Return the [X, Y] coordinate for the center point of the cell that contains the specified text.  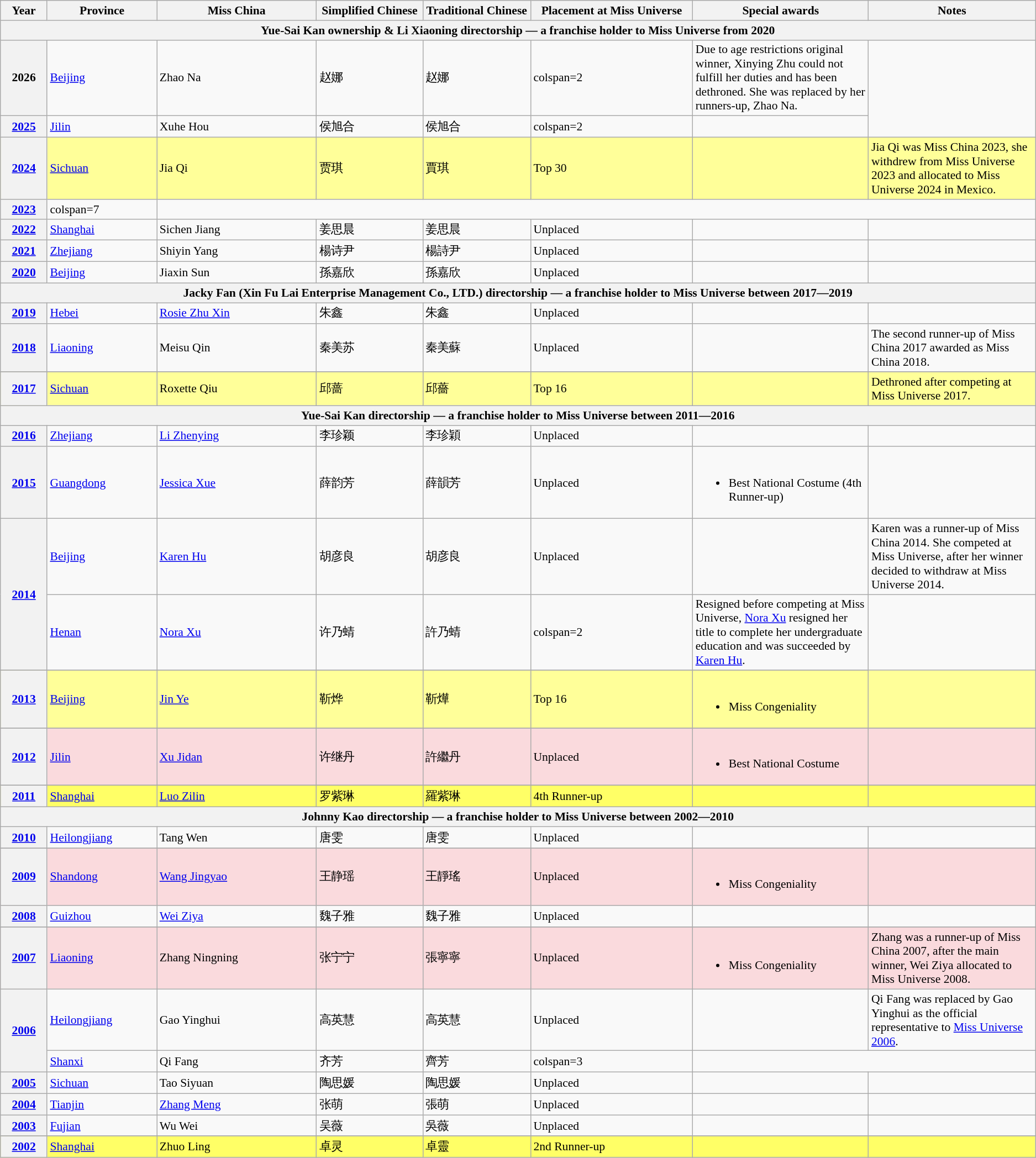
The second runner-up of Miss China 2017 awarded as Miss China 2018. [952, 348]
Roxette Qiu [236, 389]
Yue-Sai Kan directorship — a franchise holder to Miss Universe between 2011―2016 [518, 415]
Zhang was a runner-up of Miss China 2007, after the main winner, Wei Ziya allocated to Miss Universe 2008. [952, 958]
2004 [24, 1104]
Xuhe Hou [236, 127]
2026 [24, 78]
贾琪 [370, 169]
王靜瑤 [476, 877]
許繼丹 [476, 757]
张宁宁 [370, 958]
2020 [24, 273]
秦美苏 [370, 348]
Henan [102, 633]
2014 [24, 594]
Wu Wei [236, 1126]
Karen Hu [236, 556]
Shiyin Yang [236, 251]
张萌 [370, 1104]
Wang Jingyao [236, 877]
Tao Siyuan [236, 1083]
2003 [24, 1126]
Rosie Zhu Xin [236, 314]
薛韻芳 [476, 483]
Province [102, 10]
齐芳 [370, 1062]
楊詩尹 [476, 251]
2015 [24, 483]
許乃蜻 [476, 633]
许继丹 [370, 757]
2017 [24, 389]
Jiaxin Sun [236, 273]
Top 30 [611, 169]
2019 [24, 314]
Zhang Meng [236, 1104]
4th Runner-up [611, 797]
賈琪 [476, 169]
吳薇 [476, 1126]
Guizhou [102, 916]
Xu Jidan [236, 757]
2013 [24, 699]
Li Zhenying [236, 436]
王静瑶 [370, 877]
李珍穎 [476, 436]
2010 [24, 838]
罗紫琳 [370, 797]
Simplified Chinese [370, 10]
張萌 [476, 1104]
colspan=7 [102, 209]
Karen was a runner-up of Miss China 2014. She competed at Miss Universe, after her winner decided to withdraw at Miss Universe 2014. [952, 556]
Sichen Jiang [236, 230]
Meisu Qin [236, 348]
2009 [24, 877]
2007 [24, 958]
Tianjin [102, 1104]
Jessica Xue [236, 483]
2011 [24, 797]
Resigned before competing at Miss Universe, Nora Xu resigned her title to complete her undergraduate education and was succeeded by Karen Hu. [781, 633]
2024 [24, 169]
Placement at Miss Universe [611, 10]
羅紫琳 [476, 797]
Nora Xu [236, 633]
Shandong [102, 877]
Yue-Sai Kan ownership & Li Xiaoning directorship — a franchise holder to Miss Universe from 2020 [518, 30]
Notes [952, 10]
Year [24, 10]
Jia Qi [236, 169]
Jacky Fan (Xin Fu Lai Enterprise Management Co., LTD.) directorship — a franchise holder to Miss Universe between 2017―2019 [518, 293]
Miss China [236, 10]
Zhao Na [236, 78]
Traditional Chinese [476, 10]
2023 [24, 209]
2008 [24, 916]
Best National Costume (4th Runner-up) [781, 483]
Shanxi [102, 1062]
2006 [24, 1031]
卓灵 [370, 1147]
楊诗尹 [370, 251]
李珍颖 [370, 436]
Luo Zilin [236, 797]
Qi Fang was replaced by Gao Yinghui as the official representative to Miss Universe 2006. [952, 1020]
2021 [24, 251]
秦美蘇 [476, 348]
Zhuo Ling [236, 1147]
colspan=3 [611, 1062]
Dethroned after competing at Miss Universe 2017. [952, 389]
Fujian [102, 1126]
吴薇 [370, 1126]
Special awards [781, 10]
卓靈 [476, 1147]
Qi Fang [236, 1062]
Gao Yinghui [236, 1020]
2002 [24, 1147]
邱蔷 [370, 389]
Jia Qi was Miss China 2023, she withdrew from Miss Universe 2023 and allocated to Miss Universe 2024 in Mexico. [952, 169]
Jin Ye [236, 699]
Zhang Ningning [236, 958]
薛韵芳 [370, 483]
Guangdong [102, 483]
2025 [24, 127]
2nd Runner-up [611, 1147]
Best National Costume [781, 757]
2012 [24, 757]
Hebei [102, 314]
靳烨 [370, 699]
Johnny Kao directorship — a franchise holder to Miss Universe between 2002―2010 [518, 817]
靳燁 [476, 699]
2005 [24, 1083]
張寧寧 [476, 958]
齊芳 [476, 1062]
2016 [24, 436]
许乃蜻 [370, 633]
2018 [24, 348]
邱薔 [476, 389]
2022 [24, 230]
Wei Ziya [236, 916]
Tang Wen [236, 838]
